From the cell containing the given text, extract its center point as [X, Y] coordinate. 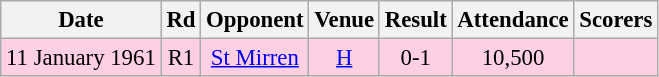
Venue [344, 20]
Date [81, 20]
0-1 [416, 58]
10,500 [513, 58]
Rd [181, 20]
H [344, 58]
St Mirren [255, 58]
Result [416, 20]
Opponent [255, 20]
11 January 1961 [81, 58]
Attendance [513, 20]
R1 [181, 58]
Scorers [616, 20]
